Identify which cell holds the provided text, then report its [X, Y] central coordinate. 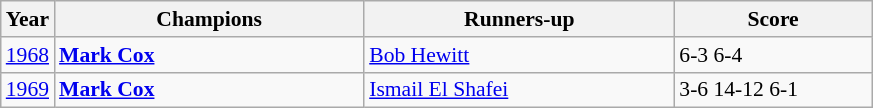
Bob Hewitt [519, 55]
6-3 6-4 [773, 55]
Score [773, 19]
1968 [28, 55]
3-6 14-12 6-1 [773, 90]
1969 [28, 90]
Year [28, 19]
Champions [209, 19]
Ismail El Shafei [519, 90]
Runners-up [519, 19]
